Return (x, y) of the center of cell containing provided text 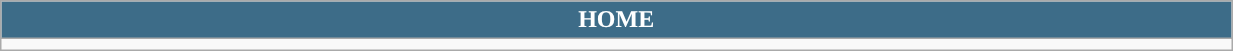
HOME (616, 20)
